Extract the (X, Y) coordinate from the center of the cell holding the provided text.  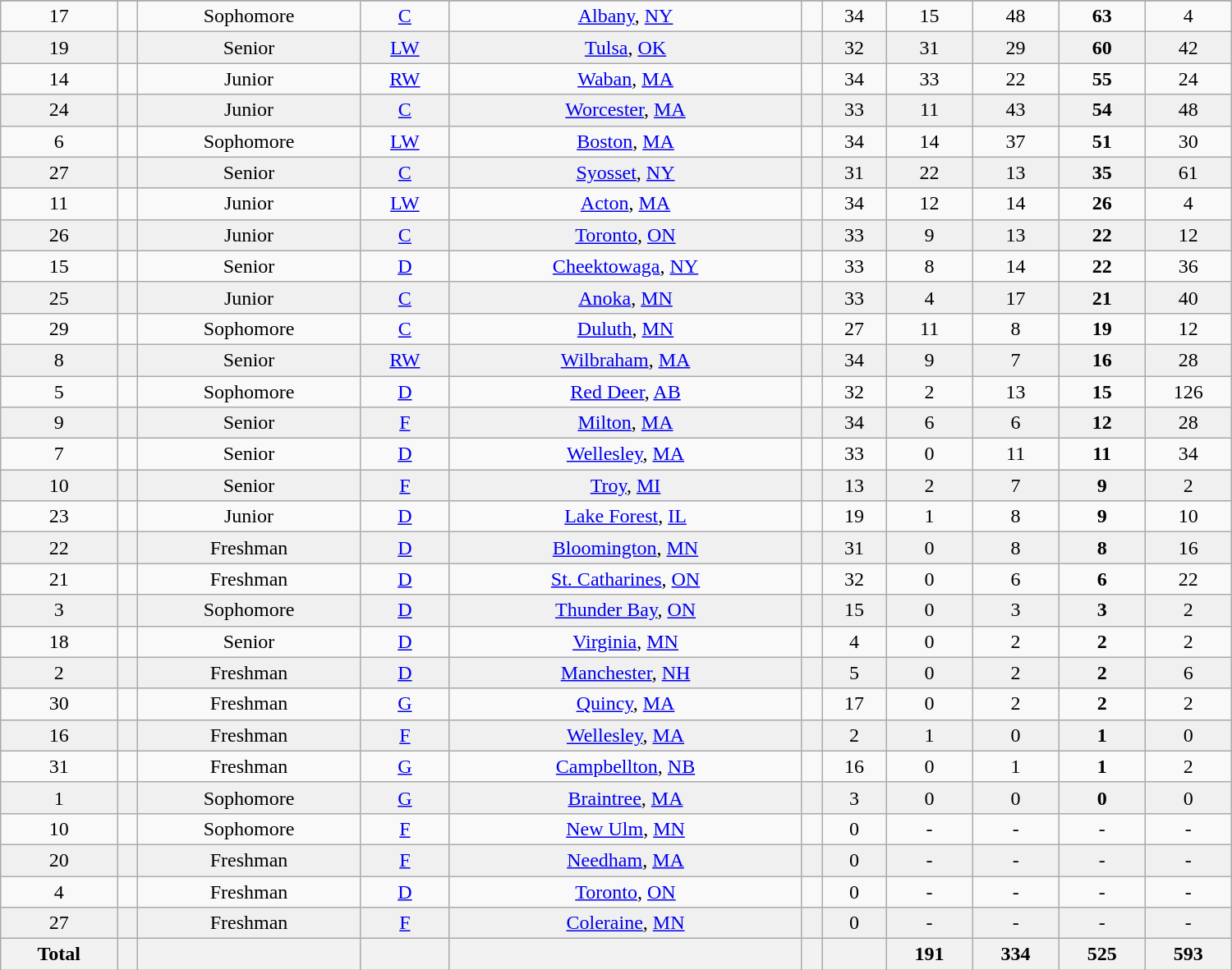
Wilbraham, MA (626, 360)
Boston, MA (626, 141)
23 (59, 517)
Coleraine, MN (626, 923)
Albany, NY (626, 16)
63 (1102, 16)
Milton, MA (626, 423)
191 (930, 954)
Manchester, NH (626, 673)
Lake Forest, IL (626, 517)
61 (1188, 172)
126 (1188, 392)
Braintree, MA (626, 798)
Campbellton, NB (626, 766)
20 (59, 860)
40 (1188, 297)
Cheektowaga, NY (626, 266)
25 (59, 297)
42 (1188, 48)
Acton, MA (626, 204)
525 (1102, 954)
593 (1188, 954)
55 (1102, 79)
Syosset, NY (626, 172)
60 (1102, 48)
Anoka, MN (626, 297)
54 (1102, 110)
Tulsa, OK (626, 48)
Total (59, 954)
New Ulm, MN (626, 829)
334 (1015, 954)
Troy, MI (626, 485)
Waban, MA (626, 79)
Duluth, MN (626, 329)
St. Catharines, ON (626, 579)
51 (1102, 141)
Thunder Bay, ON (626, 610)
Bloomington, MN (626, 548)
Worcester, MA (626, 110)
Red Deer, AB (626, 392)
35 (1102, 172)
Virginia, MN (626, 641)
Needham, MA (626, 860)
37 (1015, 141)
43 (1015, 110)
Quincy, MA (626, 704)
36 (1188, 266)
18 (59, 641)
